Locate the cell with the specified text and output its [X, Y] center coordinate. 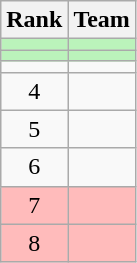
4 [34, 91]
7 [34, 205]
Rank [34, 20]
6 [34, 167]
Team [102, 20]
8 [34, 243]
5 [34, 129]
